From the cell containing the given text, extract its center point as [x, y] coordinate. 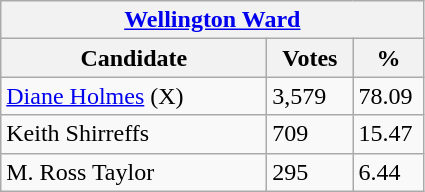
% [388, 58]
15.47 [388, 134]
Votes [310, 58]
Wellington Ward [212, 20]
295 [310, 172]
M. Ross Taylor [134, 172]
3,579 [310, 96]
Diane Holmes (X) [134, 96]
709 [310, 134]
Candidate [134, 58]
Keith Shirreffs [134, 134]
6.44 [388, 172]
78.09 [388, 96]
